Return [x, y] of the center of cell containing provided text 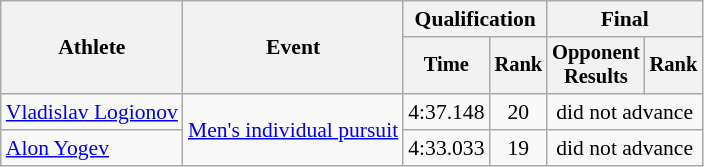
20 [519, 112]
4:33.033 [446, 148]
Men's individual pursuit [293, 130]
Vladislav Logionov [92, 112]
Qualification [475, 19]
4:37.148 [446, 112]
Athlete [92, 48]
19 [519, 148]
OpponentResults [596, 66]
Event [293, 48]
Time [446, 66]
Alon Yogev [92, 148]
Final [624, 19]
